Provide the [X, Y] coordinate of the cell's center where the given text is located.  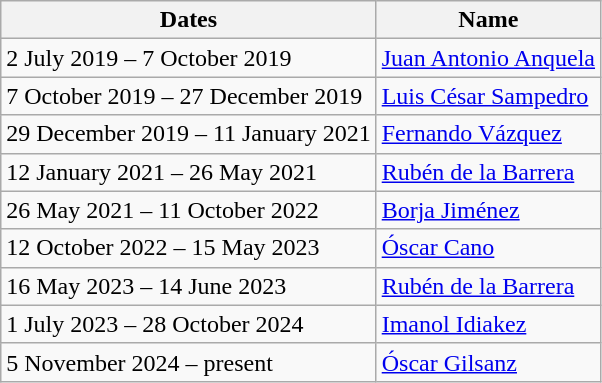
Luis César Sampedro [488, 96]
Juan Antonio Anquela [488, 58]
7 October 2019 – 27 December 2019 [188, 96]
29 December 2019 – 11 January 2021 [188, 134]
16 May 2023 – 14 June 2023 [188, 286]
12 October 2022 – 15 May 2023 [188, 248]
Imanol Idiakez [488, 324]
Borja Jiménez [488, 210]
12 January 2021 – 26 May 2021 [188, 172]
5 November 2024 – present [188, 362]
26 May 2021 – 11 October 2022 [188, 210]
Óscar Cano [488, 248]
Dates [188, 20]
Óscar Gilsanz [488, 362]
2 July 2019 – 7 October 2019 [188, 58]
Fernando Vázquez [488, 134]
1 July 2023 – 28 October 2024 [188, 324]
Name [488, 20]
